Output the (x, y) coordinate of the center of the cell containing the given text.  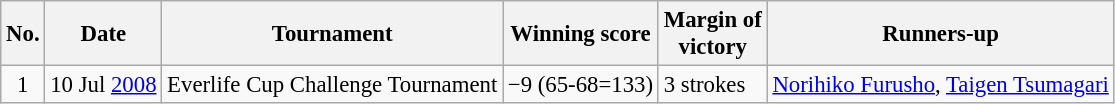
Everlife Cup Challenge Tournament (332, 85)
Date (104, 34)
Winning score (581, 34)
No. (23, 34)
Margin ofvictory (712, 34)
Tournament (332, 34)
Norihiko Furusho, Taigen Tsumagari (940, 85)
−9 (65-68=133) (581, 85)
3 strokes (712, 85)
1 (23, 85)
10 Jul 2008 (104, 85)
Runners-up (940, 34)
